Extract the [x, y] coordinate from the center of the cell holding the provided text.  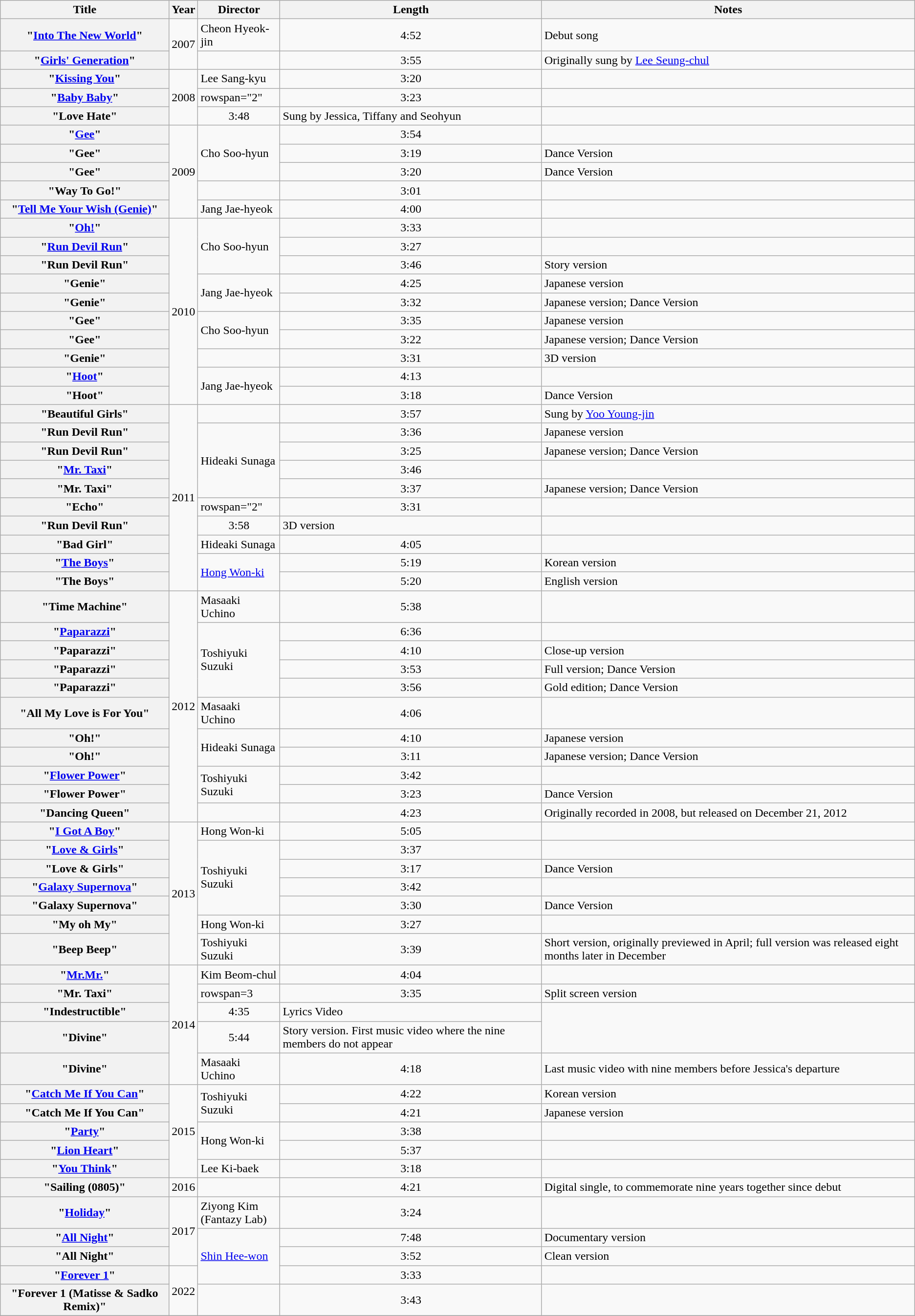
4:04 [411, 975]
"Echo" [85, 507]
2012 [184, 706]
4:06 [411, 713]
Length [411, 10]
2008 [184, 97]
3:54 [411, 134]
"Kissing You" [85, 79]
"Holiday" [85, 1212]
Story version. First music video where the nine members do not appear [411, 1037]
"Beep Beep" [85, 950]
2017 [184, 1230]
3:24 [411, 1212]
3:11 [411, 757]
Close-up version [728, 650]
4:23 [411, 812]
rowspan=3 [239, 993]
3:53 [411, 669]
Lee Sang-kyu [239, 79]
Digital single, to commemorate nine years together since debut [728, 1187]
"Forever 1" [85, 1275]
"Forever 1 (Matisse & Sadko Remix)" [85, 1300]
4:00 [411, 209]
Lyrics Video [411, 1012]
3:25 [411, 451]
5:37 [411, 1150]
4:05 [411, 544]
3:48 [239, 116]
"Lion Heart" [85, 1150]
"Dancing Queen" [85, 812]
Shin Hee-won [239, 1256]
"You Think" [85, 1168]
3:19 [411, 153]
Clean version [728, 1256]
3:36 [411, 432]
3:30 [411, 906]
"Sailing (0805)" [85, 1187]
5:20 [411, 581]
"Beautiful Girls" [85, 414]
4:52 [411, 35]
2009 [184, 172]
Story version [728, 265]
3:01 [411, 190]
2011 [184, 498]
Notes [728, 10]
6:36 [411, 632]
3:58 [239, 525]
"Love Hate" [85, 116]
Cheon Hyeok-jin [239, 35]
Year [184, 10]
2013 [184, 893]
4:22 [411, 1094]
2022 [184, 1291]
3:32 [411, 302]
7:48 [411, 1238]
5:19 [411, 563]
"I Got A Boy" [85, 831]
4:13 [411, 377]
3:17 [411, 868]
"Bad Girl" [85, 544]
3:43 [411, 1300]
3:22 [411, 339]
2015 [184, 1131]
2007 [184, 44]
"Way To Go!" [85, 190]
"Party" [85, 1131]
"Time Machine" [85, 606]
2014 [184, 1025]
5:38 [411, 606]
3:55 [411, 60]
Sung by Yoo Young-jin [728, 414]
"All My Love is For You" [85, 713]
4:18 [411, 1069]
"Mr.Mr." [85, 975]
Ziyong Kim(Fantazy Lab) [239, 1212]
"My oh My" [85, 924]
Documentary version [728, 1238]
"Into The New World" [85, 35]
4:25 [411, 284]
"Indestructible" [85, 1012]
Gold edition; Dance Version [728, 688]
2010 [184, 311]
Director [239, 10]
3:56 [411, 688]
Last music video with nine members before Jessica's departure [728, 1069]
3:52 [411, 1256]
Sung by Jessica, Tiffany and Seohyun [411, 116]
"Girls' Generation" [85, 60]
Debut song [728, 35]
5:44 [239, 1037]
3:39 [411, 950]
3:38 [411, 1131]
3:57 [411, 414]
Originally sung by Lee Seung-chul [728, 60]
Title [85, 10]
5:05 [411, 831]
Split screen version [728, 993]
"Tell Me Your Wish (Genie)" [85, 209]
Short version, originally previewed in April; full version was released eight months later in December [728, 950]
4:35 [239, 1012]
English version [728, 581]
"Baby Baby" [85, 97]
2016 [184, 1187]
Kim Beom-chul [239, 975]
Originally recorded in 2008, but released on December 21, 2012 [728, 812]
Lee Ki-baek [239, 1168]
Full version; Dance Version [728, 669]
